Find where the given text appears and provide that cell's center as (X, Y) coordinate. 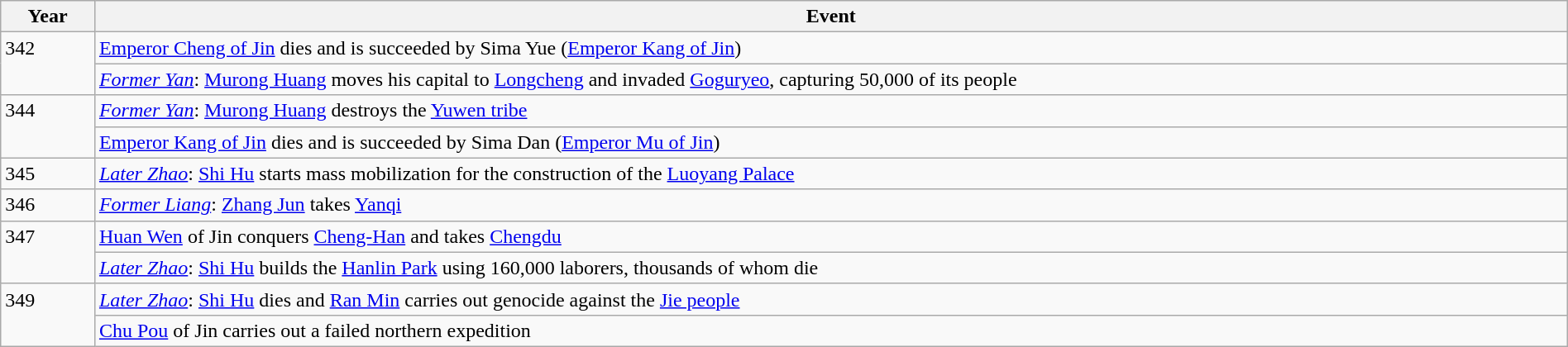
Later Zhao: Shi Hu starts mass mobilization for the construction of the Luoyang Palace (830, 173)
Later Zhao: Shi Hu builds the Hanlin Park using 160,000 laborers, thousands of whom die (830, 268)
349 (48, 315)
Event (830, 17)
Emperor Cheng of Jin dies and is succeeded by Sima Yue (Emperor Kang of Jin) (830, 48)
Year (48, 17)
346 (48, 205)
Huan Wen of Jin conquers Cheng-Han and takes Chengdu (830, 236)
345 (48, 173)
342 (48, 64)
Chu Pou of Jin carries out a failed northern expedition (830, 330)
Former Liang: Zhang Jun takes Yanqi (830, 205)
344 (48, 126)
Later Zhao: Shi Hu dies and Ran Min carries out genocide against the Jie people (830, 299)
Former Yan: Murong Huang moves his capital to Longcheng and invaded Goguryeo, capturing 50,000 of its people (830, 79)
Emperor Kang of Jin dies and is succeeded by Sima Dan (Emperor Mu of Jin) (830, 142)
347 (48, 252)
Former Yan: Murong Huang destroys the Yuwen tribe (830, 111)
